Provide the (X, Y) coordinate of the cell's center where the given text is located.  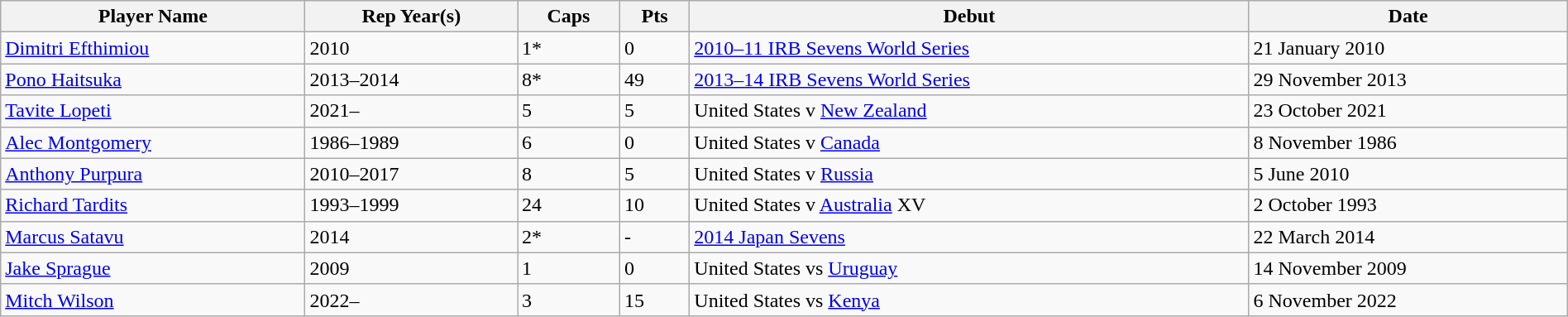
21 January 2010 (1408, 48)
Debut (969, 17)
2 October 1993 (1408, 205)
United States v Canada (969, 142)
8 November 1986 (1408, 142)
2022– (412, 300)
2013–2014 (412, 79)
Anthony Purpura (153, 174)
Pono Haitsuka (153, 79)
1 (569, 268)
Jake Sprague (153, 268)
1* (569, 48)
United States v New Zealand (969, 111)
2014 (412, 237)
Date (1408, 17)
6 (569, 142)
2009 (412, 268)
49 (654, 79)
23 October 2021 (1408, 111)
Pts (654, 17)
Mitch Wilson (153, 300)
Tavite Lopeti (153, 111)
22 March 2014 (1408, 237)
3 (569, 300)
10 (654, 205)
15 (654, 300)
Rep Year(s) (412, 17)
Dimitri Efthimiou (153, 48)
United States vs Kenya (969, 300)
2010–11 IRB Sevens World Series (969, 48)
United States vs Uruguay (969, 268)
United States v Australia XV (969, 205)
8 (569, 174)
29 November 2013 (1408, 79)
- (654, 237)
Player Name (153, 17)
2010–2017 (412, 174)
Marcus Satavu (153, 237)
24 (569, 205)
1993–1999 (412, 205)
Caps (569, 17)
2013–14 IRB Sevens World Series (969, 79)
5 June 2010 (1408, 174)
Richard Tardits (153, 205)
2014 Japan Sevens (969, 237)
2010 (412, 48)
6 November 2022 (1408, 300)
2* (569, 237)
8* (569, 79)
United States v Russia (969, 174)
1986–1989 (412, 142)
2021– (412, 111)
Alec Montgomery (153, 142)
14 November 2009 (1408, 268)
